Locate the cell with the specified text and output its [x, y] center coordinate. 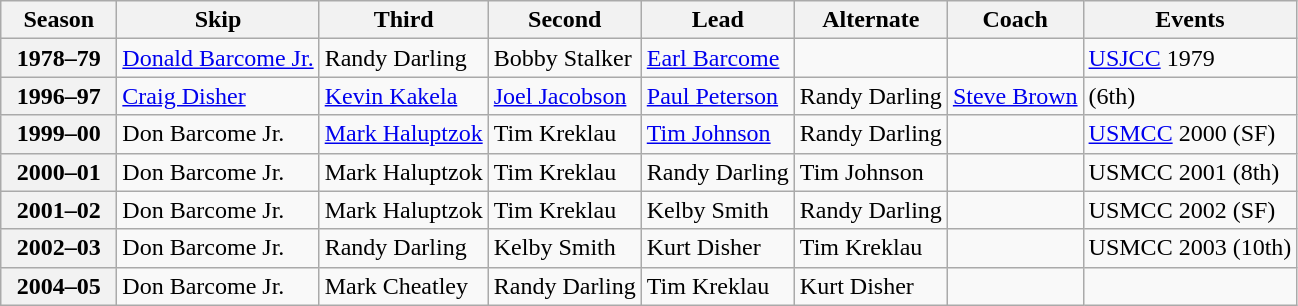
Lead [718, 20]
USJCC 1979 [1190, 58]
Steve Brown [1015, 96]
USMCC 2001 (8th) [1190, 172]
Donald Barcome Jr. [218, 58]
Paul Peterson [718, 96]
2004–05 [59, 286]
1978–79 [59, 58]
Events [1190, 20]
Coach [1015, 20]
(6th) [1190, 96]
Bobby Stalker [564, 58]
Skip [218, 20]
Craig Disher [218, 96]
Mark Cheatley [404, 286]
Earl Barcome [718, 58]
Season [59, 20]
Alternate [870, 20]
1996–97 [59, 96]
USMCC 2003 (10th) [1190, 248]
Third [404, 20]
Kevin Kakela [404, 96]
USMCC 2000 (SF) [1190, 134]
Joel Jacobson [564, 96]
2000–01 [59, 172]
1999–00 [59, 134]
USMCC 2002 (SF) [1190, 210]
2001–02 [59, 210]
2002–03 [59, 248]
Second [564, 20]
